Provide the [x, y] coordinate of the cell's center where the given text is located.  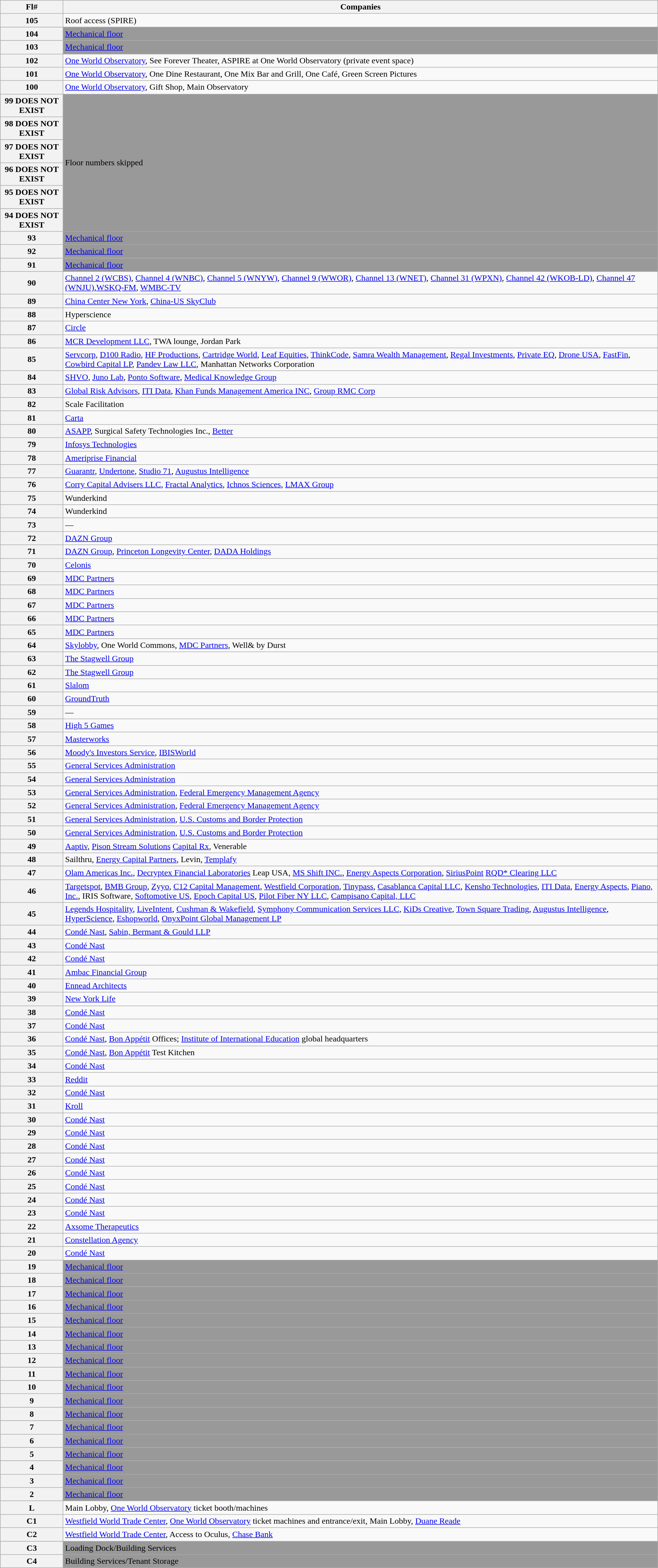
34 [32, 1066]
40 [32, 986]
Masterworks [361, 739]
Aaptiv, Pison Stream Solutions Capital Rx, Venerable [361, 846]
Global Risk Advisors, ITI Data, Khan Funds Management America INC, Group RMC Corp [361, 391]
Westfield World Trade Center, Access to Oculus, Chase Bank [361, 1534]
77 [32, 471]
88 [32, 314]
2 [32, 1494]
38 [32, 1012]
Ennead Architects [361, 986]
78 [32, 458]
Infosys Technologies [361, 444]
84 [32, 377]
9 [32, 1401]
22 [32, 1226]
101 [32, 74]
One World Observatory, See Forever Theater, ASPIRE at One World Observatory (private event space) [361, 60]
Floor numbers skipped [361, 162]
SHVO, Juno Lab, Ponto Software, Medical Knowledge Group [361, 377]
One World Observatory, One Dine Restaurant, One Mix Bar and Grill, One Café, Green Screen Pictures [361, 74]
57 [32, 739]
Main Lobby, One World Observatory ticket booth/machines [361, 1508]
98 DOES NOT EXIST [32, 128]
39 [32, 999]
Sailthru, Energy Capital Partners, Levin, Templafy [361, 859]
Reddit [361, 1079]
Loading Dock/Building Services [361, 1548]
Kroll [361, 1106]
68 [32, 592]
23 [32, 1213]
Circle [361, 328]
87 [32, 328]
64 [32, 645]
49 [32, 846]
C1 [32, 1521]
55 [32, 766]
5 [32, 1454]
35 [32, 1052]
New York Life [361, 999]
Constellation Agency [361, 1240]
41 [32, 972]
73 [32, 525]
102 [32, 60]
One World Observatory, Gift Shop, Main Observatory [361, 87]
51 [32, 819]
30 [32, 1120]
Slalom [361, 686]
26 [32, 1173]
100 [32, 87]
25 [32, 1186]
65 [32, 632]
Skylobby, One World Commons, MDC Partners, Well& by Durst [361, 645]
DAZN Group [361, 538]
Roof access (SPIRE) [361, 20]
54 [32, 779]
18 [32, 1280]
C3 [32, 1548]
92 [32, 251]
28 [32, 1146]
20 [32, 1253]
13 [32, 1347]
10 [32, 1387]
74 [32, 511]
C2 [32, 1534]
16 [32, 1307]
80 [32, 431]
82 [32, 404]
90 [32, 283]
21 [32, 1240]
67 [32, 605]
Ameriprise Financial [361, 458]
63 [32, 658]
L [32, 1508]
Scale Facilitation [361, 404]
95 DOES NOT EXIST [32, 197]
75 [32, 498]
52 [32, 806]
31 [32, 1106]
66 [32, 618]
86 [32, 341]
Axsome Therapeutics [361, 1226]
105 [32, 20]
50 [32, 833]
MCR Development LLC, TWA lounge, Jordan Park [361, 341]
72 [32, 538]
48 [32, 859]
97 DOES NOT EXIST [32, 151]
99 DOES NOT EXIST [32, 106]
85 [32, 359]
81 [32, 418]
17 [32, 1293]
37 [32, 1026]
12 [32, 1360]
China Center New York, China-US SkyClub [361, 301]
Condé Nast, Sabin, Bermant & Gould LLP [361, 932]
61 [32, 686]
GroundTruth [361, 699]
ASAPP, Surgical Safety Technologies Inc., Better [361, 431]
Carta [361, 418]
8 [32, 1414]
High 5 Games [361, 726]
Building Services/Tenant Storage [361, 1561]
Moody's Investors Service, IBISWorld [361, 752]
Corry Capital Advisers LLC, Fractal Analytics, Ichnos Sciences, LMAX Group [361, 485]
42 [32, 959]
62 [32, 672]
91 [32, 265]
Westfield World Trade Center, One World Observatory ticket machines and entrance/exit, Main Lobby, Duane Reade [361, 1521]
56 [32, 752]
Companies [361, 7]
Celonis [361, 565]
32 [32, 1092]
7 [32, 1427]
33 [32, 1079]
71 [32, 552]
43 [32, 945]
14 [32, 1333]
96 DOES NOT EXIST [32, 174]
Hyperscience [361, 314]
3 [32, 1481]
47 [32, 873]
11 [32, 1374]
69 [32, 578]
70 [32, 565]
44 [32, 932]
6 [32, 1441]
19 [32, 1267]
93 [32, 238]
24 [32, 1200]
76 [32, 485]
Olam Americas Inc., Decryptex Financial Laboratories Leap USA, MS Shift INC., Energy Aspects Corporation, SiriusPoint RQD* Clearing LLC [361, 873]
83 [32, 391]
DAZN Group, Princeton Longevity Center, DADA Holdings [361, 552]
29 [32, 1133]
Ambac Financial Group [361, 972]
60 [32, 699]
Condé Nast, Bon Appétit Test Kitchen [361, 1052]
94 DOES NOT EXIST [32, 219]
103 [32, 47]
79 [32, 444]
58 [32, 726]
45 [32, 914]
59 [32, 712]
Condé Nast, Bon Appétit Offices; Institute of International Education global headquarters [361, 1039]
15 [32, 1320]
89 [32, 301]
104 [32, 34]
36 [32, 1039]
Fl# [32, 7]
53 [32, 792]
Guarantr, Undertone, Studio 71, Augustus Intelligence [361, 471]
4 [32, 1467]
C4 [32, 1561]
46 [32, 891]
27 [32, 1160]
